Provide the [x, y] coordinate of the cell's center where the given text is located.  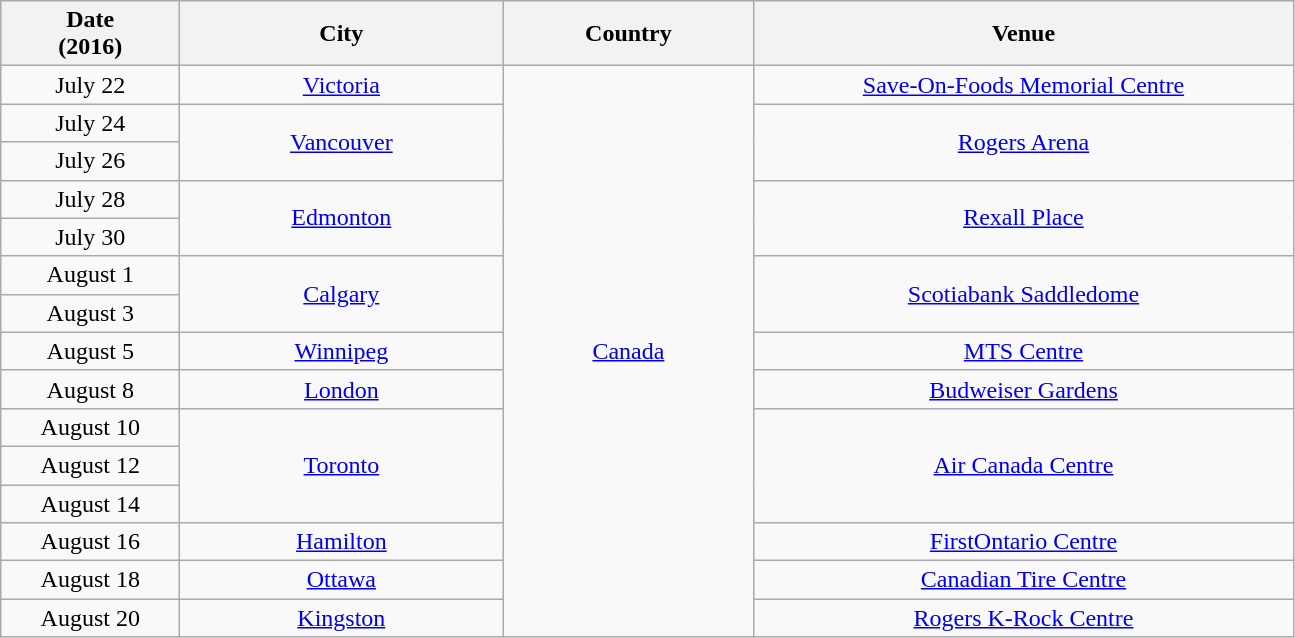
August 1 [90, 275]
Venue [1024, 34]
FirstOntario Centre [1024, 542]
August 3 [90, 313]
Victoria [342, 85]
Winnipeg [342, 351]
Country [628, 34]
Canadian Tire Centre [1024, 580]
Edmonton [342, 218]
July 24 [90, 123]
Air Canada Centre [1024, 465]
Budweiser Gardens [1024, 389]
Hamilton [342, 542]
Ottawa [342, 580]
August 14 [90, 503]
London [342, 389]
Canada [628, 352]
August 10 [90, 427]
MTS Centre [1024, 351]
August 8 [90, 389]
Date(2016) [90, 34]
Scotiabank Saddledome [1024, 294]
Vancouver [342, 142]
July 26 [90, 161]
Rogers Arena [1024, 142]
Rexall Place [1024, 218]
August 5 [90, 351]
Save-On-Foods Memorial Centre [1024, 85]
August 20 [90, 618]
July 28 [90, 199]
Rogers K-Rock Centre [1024, 618]
Calgary [342, 294]
August 12 [90, 465]
August 16 [90, 542]
Kingston [342, 618]
City [342, 34]
Toronto [342, 465]
July 30 [90, 237]
August 18 [90, 580]
July 22 [90, 85]
